Identify which cell holds the provided text, then report its [x, y] central coordinate. 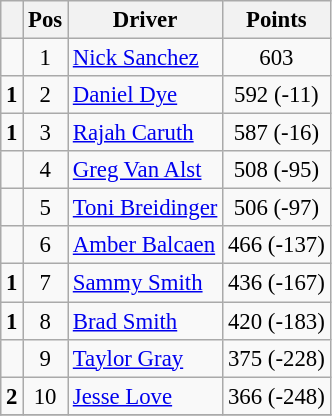
4 [46, 170]
Toni Breidinger [146, 208]
366 (-248) [276, 396]
7 [46, 283]
8 [46, 321]
506 (-97) [276, 208]
Taylor Gray [146, 358]
6 [46, 245]
Driver [146, 20]
Pos [46, 20]
Sammy Smith [146, 283]
Brad Smith [146, 321]
9 [46, 358]
Points [276, 20]
375 (-228) [276, 358]
Jesse Love [146, 396]
10 [46, 396]
Daniel Dye [146, 95]
Rajah Caruth [146, 133]
436 (-167) [276, 283]
420 (-183) [276, 321]
5 [46, 208]
Amber Balcaen [146, 245]
466 (-137) [276, 245]
3 [46, 133]
603 [276, 58]
592 (-11) [276, 95]
Nick Sanchez [146, 58]
508 (-95) [276, 170]
Greg Van Alst [146, 170]
587 (-16) [276, 133]
